Locate the cell with the specified text and output its [x, y] center coordinate. 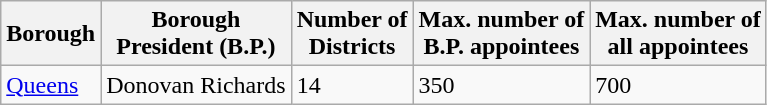
Queens [51, 85]
350 [502, 85]
Borough President (B.P.) [196, 34]
14 [352, 85]
Max. number of all appointees [678, 34]
Number of Districts [352, 34]
Donovan Richards [196, 85]
Borough [51, 34]
Max. number of B.P. appointees [502, 34]
700 [678, 85]
